From the cell containing the given text, extract its center point as (X, Y) coordinate. 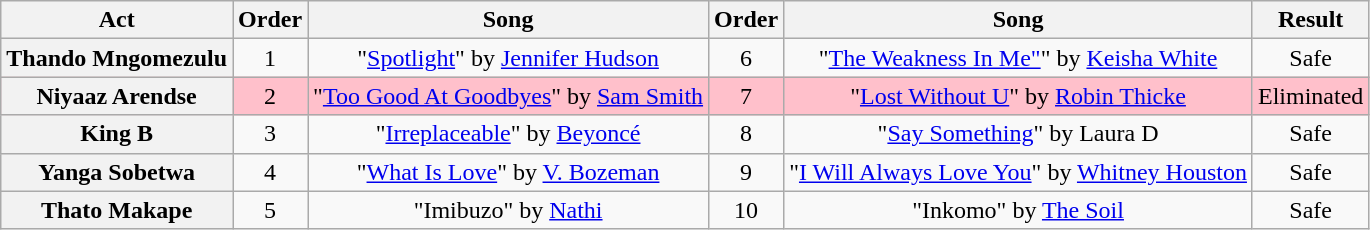
"What Is Love" by V. Bozeman (508, 172)
"Too Good At Goodbyes" by Sam Smith (508, 96)
"Inkomo" by The Soil (1018, 210)
6 (746, 58)
3 (270, 134)
Act (117, 20)
"Spotlight" by Jennifer Hudson (508, 58)
7 (746, 96)
Eliminated (1310, 96)
9 (746, 172)
Thato Makape (117, 210)
Niyaaz Arendse (117, 96)
"Imibuzo" by Nathi (508, 210)
"I Will Always Love You" by Whitney Houston (1018, 172)
4 (270, 172)
"Irreplaceable" by Beyoncé (508, 134)
Thando Mngomezulu (117, 58)
10 (746, 210)
2 (270, 96)
Yanga Sobetwa (117, 172)
"Say Something" by Laura D (1018, 134)
King B (117, 134)
8 (746, 134)
"Lost Without U" by Robin Thicke (1018, 96)
"The Weakness In Me"" by Keisha White (1018, 58)
Result (1310, 20)
5 (270, 210)
1 (270, 58)
